Locate the cell with the specified text and output its (x, y) center coordinate. 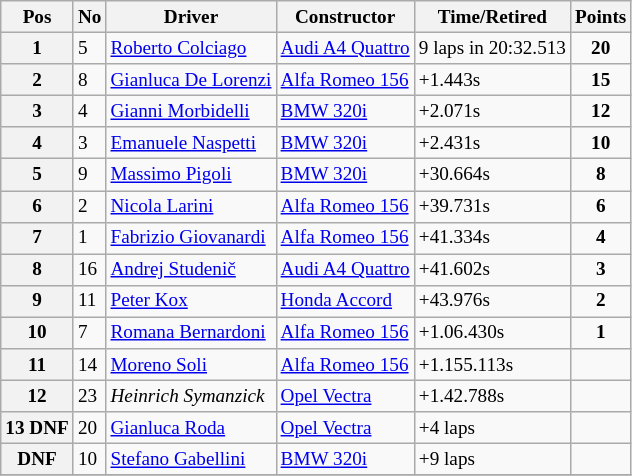
No (90, 17)
+30.664s (492, 175)
+1.42.788s (492, 396)
Emanuele Naspetti (191, 143)
Pos (38, 17)
14 (90, 365)
+43.976s (492, 301)
15 (601, 80)
Fabrizio Giovanardi (191, 238)
+41.334s (492, 238)
Roberto Colciago (191, 48)
9 laps in 20:32.513 (492, 48)
Romana Bernardoni (191, 333)
+9 laps (492, 460)
+1.06.430s (492, 333)
Gianluca Roda (191, 428)
16 (90, 270)
DNF (38, 460)
Stefano Gabellini (191, 460)
+1.155.113s (492, 365)
+2.071s (492, 111)
Time/Retired (492, 17)
23 (90, 396)
Points (601, 17)
Nicola Larini (191, 206)
Moreno Soli (191, 365)
Andrej Studenič (191, 270)
Honda Accord (345, 301)
Gianni Morbidelli (191, 111)
Constructor (345, 17)
+2.431s (492, 143)
+41.602s (492, 270)
+39.731s (492, 206)
+1.443s (492, 80)
Gianluca De Lorenzi (191, 80)
Driver (191, 17)
13 DNF (38, 428)
Peter Kox (191, 301)
+4 laps (492, 428)
Massimo Pigoli (191, 175)
Heinrich Symanzick (191, 396)
